Find where the given text appears and provide that cell's center as (x, y) coordinate. 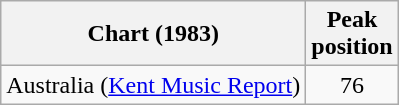
76 (352, 85)
Chart (1983) (154, 34)
Peakposition (352, 34)
Australia (Kent Music Report) (154, 85)
